Return [x, y] of the center of cell containing provided text 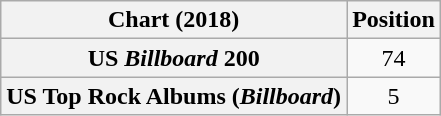
Chart (2018) [174, 20]
Position [394, 20]
74 [394, 58]
US Billboard 200 [174, 58]
US Top Rock Albums (Billboard) [174, 96]
5 [394, 96]
